Determine the (x, y) coordinate at the center of the cell enclosing the given text.  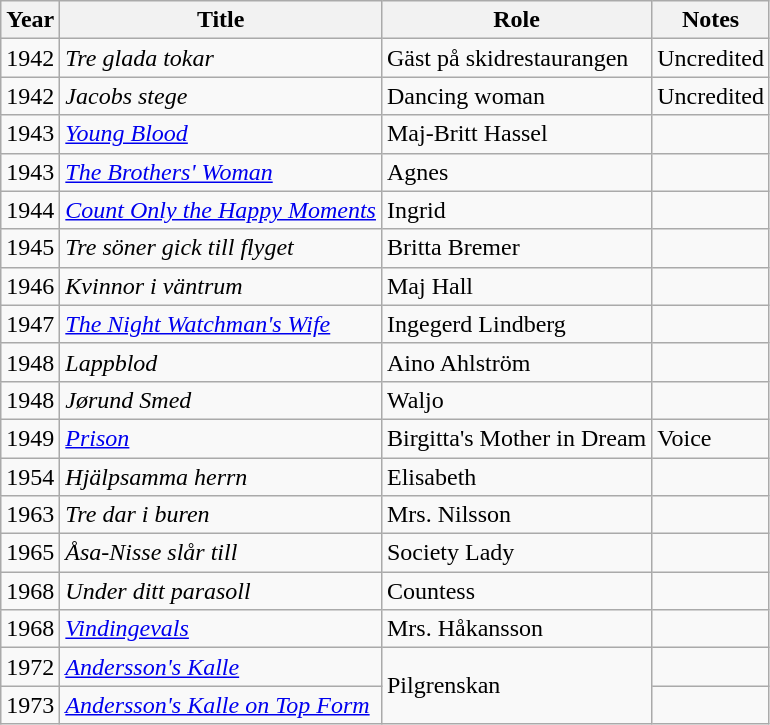
Britta Bremer (516, 248)
The Night Watchman's Wife (221, 324)
Lappblod (221, 362)
Mrs. Håkansson (516, 629)
1972 (30, 667)
Role (516, 20)
Dancing woman (516, 96)
The Brothers' Woman (221, 172)
1946 (30, 286)
1954 (30, 477)
Maj Hall (516, 286)
Pilgrenskan (516, 686)
Elisabeth (516, 477)
Countess (516, 591)
Count Only the Happy Moments (221, 210)
Notes (711, 20)
1944 (30, 210)
Voice (711, 438)
Tre söner gick till flyget (221, 248)
Tre glada tokar (221, 58)
Waljo (516, 400)
Tre dar i buren (221, 515)
Ingrid (516, 210)
Vindingevals (221, 629)
Title (221, 20)
Andersson's Kalle on Top Form (221, 705)
Under ditt parasoll (221, 591)
Andersson's Kalle (221, 667)
Young Blood (221, 134)
Aino Ahlström (516, 362)
Åsa-Nisse slår till (221, 553)
Ingegerd Lindberg (516, 324)
1945 (30, 248)
1973 (30, 705)
Prison (221, 438)
Kvinnor i väntrum (221, 286)
Birgitta's Mother in Dream (516, 438)
1949 (30, 438)
Gäst på skidrestaurangen (516, 58)
Agnes (516, 172)
Maj-Britt Hassel (516, 134)
Society Lady (516, 553)
Jørund Smed (221, 400)
Year (30, 20)
1963 (30, 515)
Jacobs stege (221, 96)
1965 (30, 553)
Mrs. Nilsson (516, 515)
1947 (30, 324)
Hjälpsamma herrn (221, 477)
